For the text-containing cell, return its midpoint in (X, Y) coordinate format. 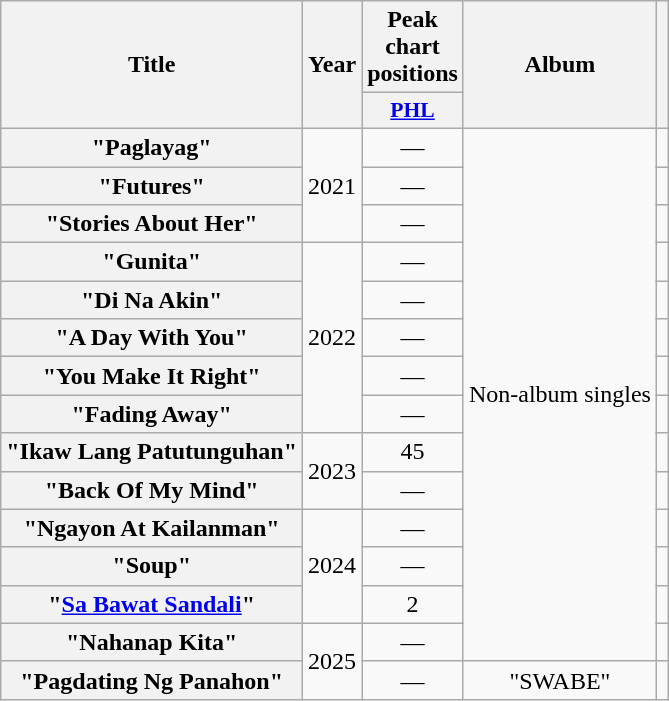
Album (560, 65)
Title (152, 65)
"Di Na Akin" (152, 300)
"SWABE" (560, 680)
Year (332, 65)
"Nahanap Kita" (152, 642)
2025 (332, 661)
Peak chart positions (413, 47)
"Back Of My Mind" (152, 490)
"A Day With You" (152, 338)
"Futures" (152, 185)
2023 (332, 471)
"Fading Away" (152, 414)
2022 (332, 338)
"Soup" (152, 566)
45 (413, 452)
PHL (413, 111)
"Pagdating Ng Panahon" (152, 680)
"Ngayon At Kailanman" (152, 528)
"Stories About Her" (152, 224)
2 (413, 604)
"Ikaw Lang Patutunguhan" (152, 452)
"Sa Bawat Sandali" (152, 604)
2021 (332, 185)
"Gunita" (152, 262)
2024 (332, 566)
"You Make It Right" (152, 376)
"Paglayag" (152, 147)
Non-album singles (560, 394)
